Extract the [x, y] coordinate from the center of the cell holding the provided text.  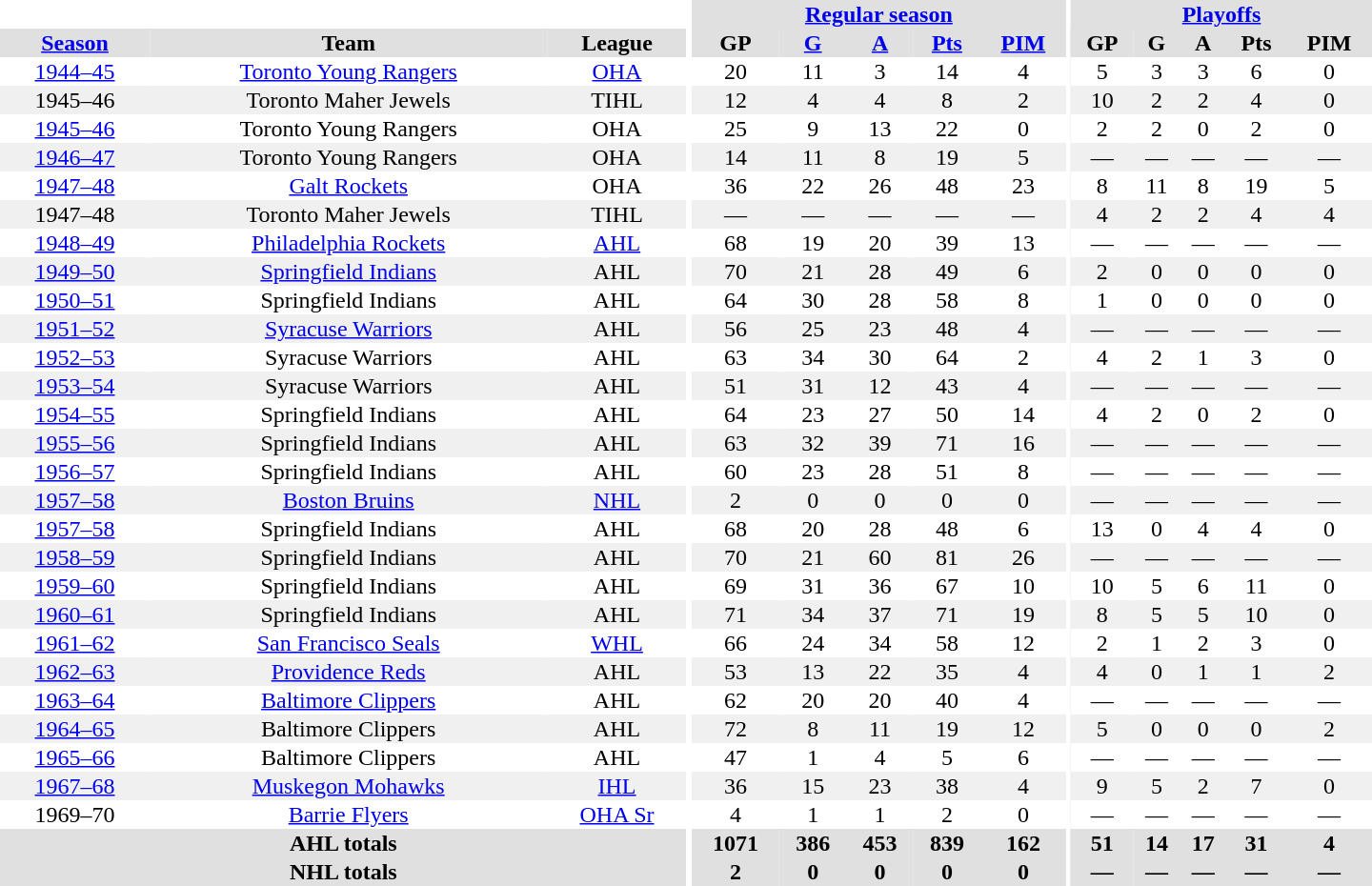
Barrie Flyers [349, 815]
1963–64 [74, 700]
1969–70 [74, 815]
1955–56 [74, 443]
Providence Reds [349, 672]
69 [736, 586]
47 [736, 757]
Team [349, 43]
53 [736, 672]
League [616, 43]
1071 [736, 843]
40 [947, 700]
1964–65 [74, 729]
AHL totals [343, 843]
Playoffs [1221, 14]
43 [947, 386]
1961–62 [74, 643]
Muskegon Mohawks [349, 786]
1958–59 [74, 557]
386 [813, 843]
1967–68 [74, 786]
50 [947, 414]
66 [736, 643]
49 [947, 272]
1954–55 [74, 414]
1952–53 [74, 357]
1959–60 [74, 586]
Galt Rockets [349, 186]
Regular season [878, 14]
NHL totals [343, 872]
17 [1202, 843]
62 [736, 700]
16 [1023, 443]
7 [1256, 786]
38 [947, 786]
San Francisco Seals [349, 643]
37 [879, 614]
839 [947, 843]
72 [736, 729]
Boston Bruins [349, 500]
1948–49 [74, 243]
1965–66 [74, 757]
1949–50 [74, 272]
1946–47 [74, 157]
27 [879, 414]
67 [947, 586]
15 [813, 786]
1951–52 [74, 329]
32 [813, 443]
56 [736, 329]
162 [1023, 843]
NHL [616, 500]
1953–54 [74, 386]
81 [947, 557]
IHL [616, 786]
35 [947, 672]
24 [813, 643]
OHA Sr [616, 815]
1962–63 [74, 672]
Philadelphia Rockets [349, 243]
1950–51 [74, 300]
453 [879, 843]
WHL [616, 643]
1960–61 [74, 614]
Season [74, 43]
1944–45 [74, 71]
1956–57 [74, 472]
